Detect which cell encompasses the target text, then output its (X, Y) center coordinate. 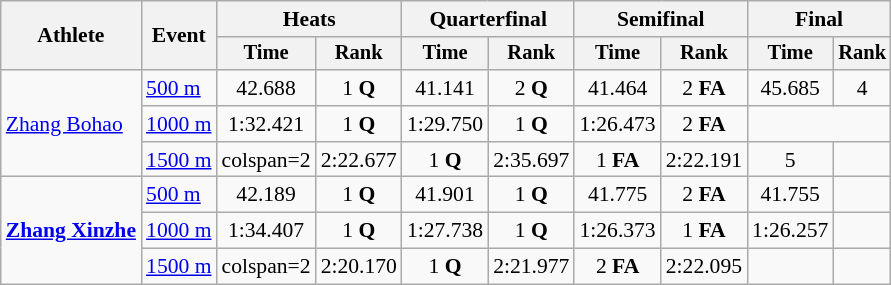
1:32.421 (266, 124)
42.189 (266, 195)
Final (819, 19)
2 Q (531, 88)
1:26.473 (617, 124)
41.775 (617, 195)
2:22.191 (704, 160)
Heats (310, 19)
1:26.257 (790, 231)
Quarterfinal (488, 19)
2:22.095 (704, 267)
1:34.407 (266, 231)
41.464 (617, 88)
41.755 (790, 195)
45.685 (790, 88)
4 (862, 88)
Zhang Xinzhe (71, 230)
2:20.170 (359, 267)
1:29.750 (445, 124)
1:26.373 (617, 231)
Athlete (71, 36)
2:35.697 (531, 160)
Event (178, 36)
41.901 (445, 195)
41.141 (445, 88)
Semifinal (660, 19)
2:22.677 (359, 160)
42.688 (266, 88)
1:27.738 (445, 231)
2:21.977 (531, 267)
5 (790, 160)
Zhang Bohao (71, 124)
